Find where the given text appears and provide that cell's center as (x, y) coordinate. 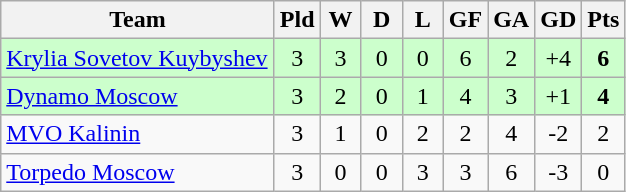
Team (138, 20)
L (422, 20)
GF (465, 20)
-3 (558, 172)
Krylia Sovetov Kuybyshev (138, 58)
Pts (604, 20)
+4 (558, 58)
MVO Kalinin (138, 134)
+1 (558, 96)
W (340, 20)
Torpedo Moscow (138, 172)
Dynamo Moscow (138, 96)
D (382, 20)
-2 (558, 134)
Pld (297, 20)
GA (512, 20)
GD (558, 20)
